Scan for the cell matching the given text and deliver its (X, Y) coordinate at center. 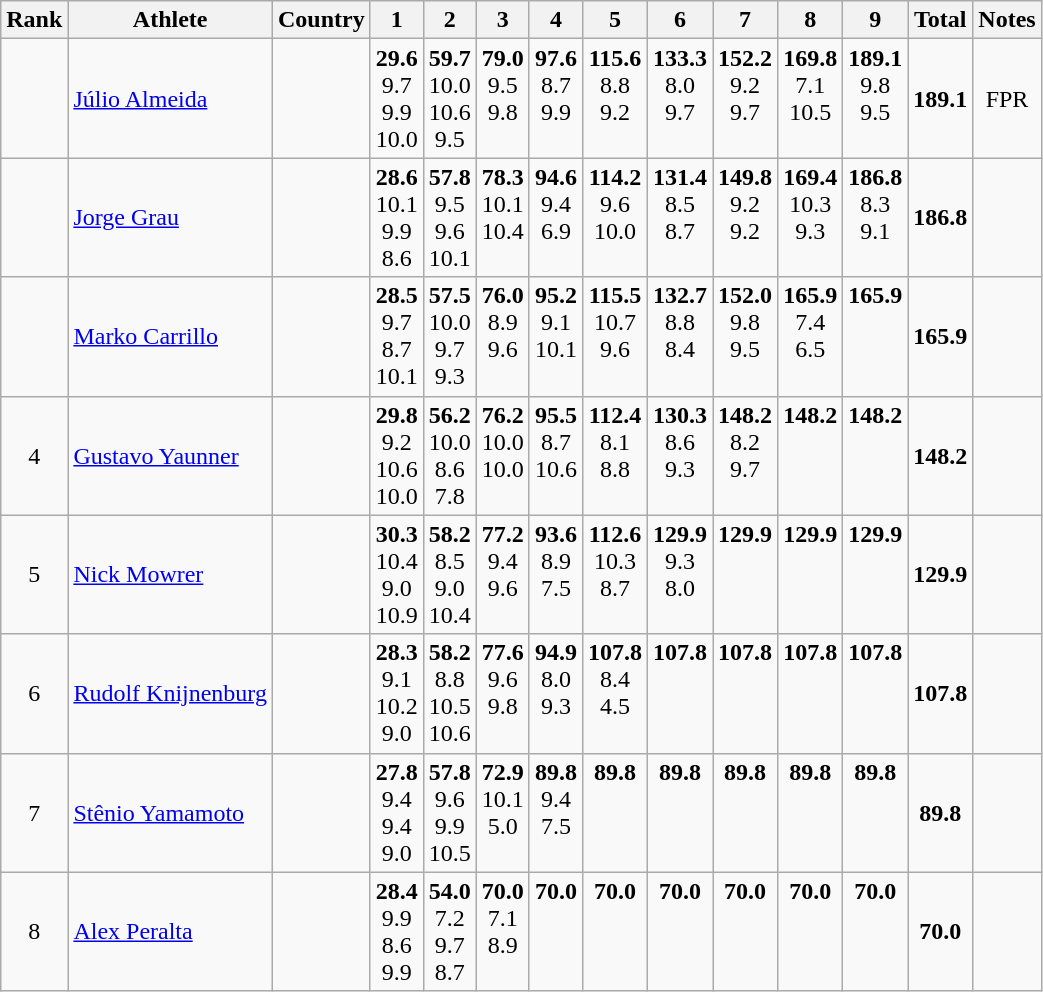
Marko Carrillo (170, 336)
1 (396, 20)
28.5 9.78.7 10.1 (396, 336)
Júlio Almeida (170, 98)
Nick Mowrer (170, 574)
28.4 9.98.69.9 (396, 932)
72.910.1 5.0 (502, 812)
Alex Peralta (170, 932)
78.310.110.4 (502, 218)
27.8 9.49.49.0 (396, 812)
57.8 9.5 9.6 10.1 (450, 218)
Jorge Grau (170, 218)
93.6 8.97.5 (556, 574)
95.5 8.710.6 (556, 456)
79.09.5 9.8 (502, 98)
77.29.4 9.6 (502, 574)
3 (502, 20)
2 (450, 20)
152.29.29.7 (746, 98)
115.510.7 9.6 (614, 336)
56.2 10.0 8.6 7.8 (450, 456)
89.8 9.47.5 (556, 812)
186.8 (940, 218)
186.88.3 9.1 (876, 218)
130.3 8.69.3 (680, 456)
Country (321, 20)
54.0 7.29.78.7 (450, 932)
58.2 8.59.0 10.4 (450, 574)
76.210.0 10.0 (502, 456)
169.87.110.5 (810, 98)
114.29.610.0 (614, 218)
148.2 8.2 9.7 (746, 456)
30.3 10.49.010.9 (396, 574)
76.08.99.6 (502, 336)
152.09.89.5 (746, 336)
Total (940, 20)
28.6 10.19.9 8.6 (396, 218)
115.68.89.2 (614, 98)
59.7 10.0 10.6 9.5 (450, 98)
94.9 8.09.3 (556, 694)
Gustavo Yaunner (170, 456)
131.48.58.7 (680, 218)
129.9 9.38.0 (680, 574)
189.19.89.5 (876, 98)
29.8 9.210.610.0 (396, 456)
189.1 (940, 98)
Notes (1007, 20)
97.68.79.9 (556, 98)
95.2 9.110.1 (556, 336)
FPR (1007, 98)
165.9 7.4 6.5 (810, 336)
57.5 10.0 9.7 9.3 (450, 336)
Rank (34, 20)
Stênio Yamamoto (170, 812)
58.2 8.810.5 10.6 (450, 694)
Rudolf Knijnenburg (170, 694)
107.88.4 4.5 (614, 694)
112.610.3 8.7 (614, 574)
132.78.88.4 (680, 336)
133.38.0 9.7 (680, 98)
112.48.1 8.8 (614, 456)
77.69.6 9.8 (502, 694)
28.3 9.110.29.0 (396, 694)
Athlete (170, 20)
149.89.29.2 (746, 218)
57.8 9.69.9 10.5 (450, 812)
9 (876, 20)
94.6 9.4 6.9 (556, 218)
169.410.39.3 (810, 218)
29.69.79.910.0 (396, 98)
70.07.18.9 (502, 932)
